For the text-containing cell, return its midpoint in [X, Y] coordinate format. 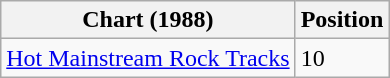
Position [342, 20]
Hot Mainstream Rock Tracks [148, 58]
Chart (1988) [148, 20]
10 [342, 58]
